Pinpoint the cell where the given text exists, returning its [x, y] midpoint coordinate. 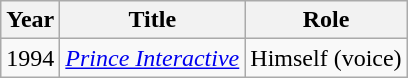
Himself (voice) [326, 58]
1994 [30, 58]
Prince Interactive [152, 58]
Title [152, 20]
Role [326, 20]
Year [30, 20]
